Detect which cell encompasses the target text, then output its (x, y) center coordinate. 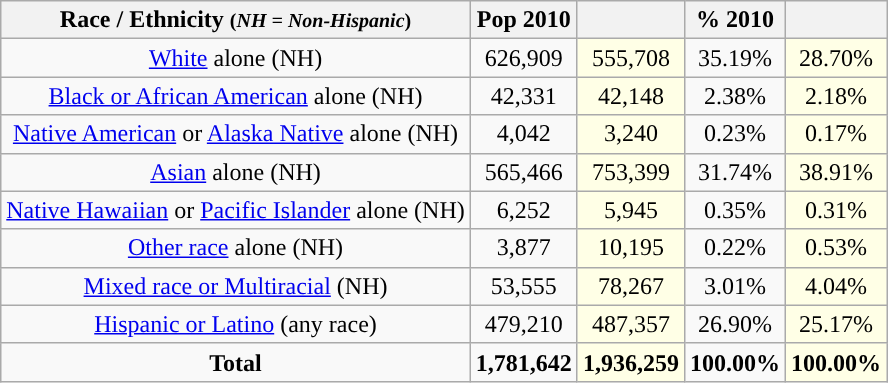
Total (236, 362)
565,466 (524, 172)
1,936,259 (630, 362)
28.70% (836, 58)
3.01% (734, 286)
6,252 (524, 210)
35.19% (734, 58)
4.04% (836, 286)
487,357 (630, 324)
Hispanic or Latino (any race) (236, 324)
White alone (NH) (236, 58)
1,781,642 (524, 362)
Asian alone (NH) (236, 172)
2.18% (836, 96)
78,267 (630, 286)
Pop 2010 (524, 20)
626,909 (524, 58)
Native American or Alaska Native alone (NH) (236, 134)
31.74% (734, 172)
753,399 (630, 172)
0.22% (734, 248)
Black or African American alone (NH) (236, 96)
0.53% (836, 248)
479,210 (524, 324)
Native Hawaiian or Pacific Islander alone (NH) (236, 210)
38.91% (836, 172)
26.90% (734, 324)
% 2010 (734, 20)
3,240 (630, 134)
4,042 (524, 134)
42,148 (630, 96)
555,708 (630, 58)
25.17% (836, 324)
Other race alone (NH) (236, 248)
0.31% (836, 210)
Mixed race or Multiracial (NH) (236, 286)
5,945 (630, 210)
10,195 (630, 248)
0.23% (734, 134)
0.35% (734, 210)
53,555 (524, 286)
42,331 (524, 96)
3,877 (524, 248)
0.17% (836, 134)
Race / Ethnicity (NH = Non-Hispanic) (236, 20)
2.38% (734, 96)
